Locate the cell with the specified text and output its [x, y] center coordinate. 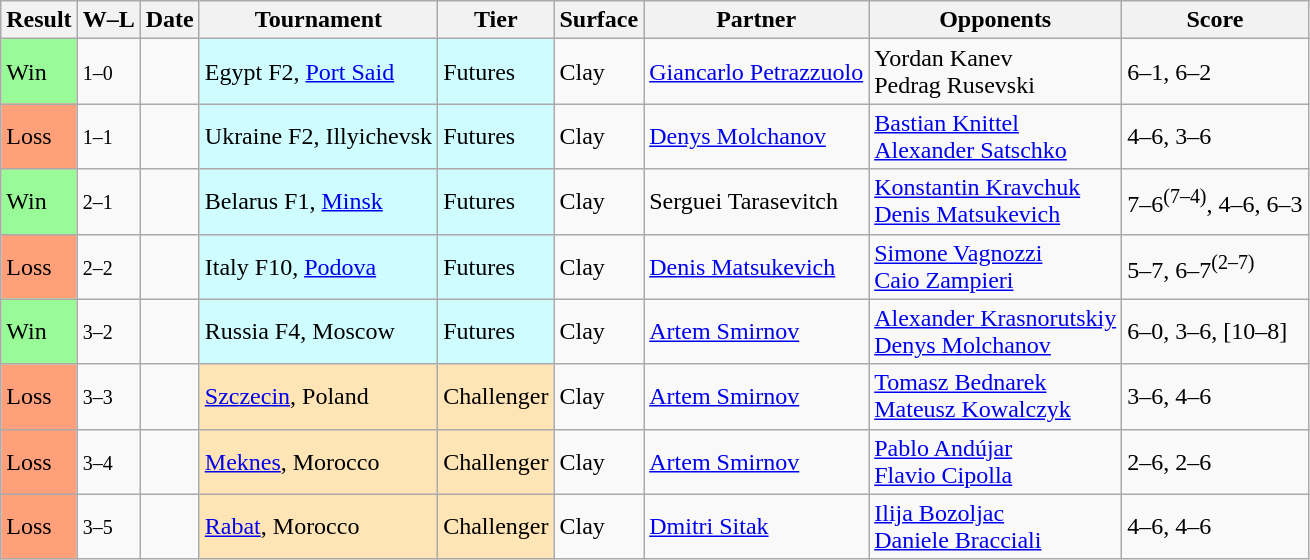
3–5 [108, 526]
Opponents [996, 20]
Egypt F2, Port Said [318, 72]
Szczecin, Poland [318, 396]
4–6, 4–6 [1215, 526]
Denys Molchanov [756, 136]
Tier [496, 20]
7–6(7–4), 4–6, 6–3 [1215, 202]
Tomasz Bednarek Mateusz Kowalczyk [996, 396]
3–4 [108, 462]
Simone Vagnozzi Caio Zampieri [996, 266]
Pablo Andújar Flavio Cipolla [996, 462]
Ukraine F2, Illyichevsk [318, 136]
Belarus F1, Minsk [318, 202]
Giancarlo Petrazzuolo [756, 72]
6–1, 6–2 [1215, 72]
Score [1215, 20]
Tournament [318, 20]
Bastian Knittel Alexander Satschko [996, 136]
3–2 [108, 332]
Meknes, Morocco [318, 462]
Denis Matsukevich [756, 266]
2–1 [108, 202]
3–3 [108, 396]
Rabat, Morocco [318, 526]
Italy F10, Podova [318, 266]
Serguei Tarasevitch [756, 202]
Result [39, 20]
Dmitri Sitak [756, 526]
Russia F4, Moscow [318, 332]
5–7, 6–7(2–7) [1215, 266]
4–6, 3–6 [1215, 136]
Yordan Kanev Pedrag Rusevski [996, 72]
2–2 [108, 266]
Alexander Krasnorutskiy Denys Molchanov [996, 332]
1–0 [108, 72]
3–6, 4–6 [1215, 396]
1–1 [108, 136]
W–L [108, 20]
Partner [756, 20]
Ilija Bozoljac Daniele Bracciali [996, 526]
2–6, 2–6 [1215, 462]
Date [170, 20]
6–0, 3–6, [10–8] [1215, 332]
Konstantin Kravchuk Denis Matsukevich [996, 202]
Surface [599, 20]
